Output the (X, Y) coordinate of the center of the cell containing the given text.  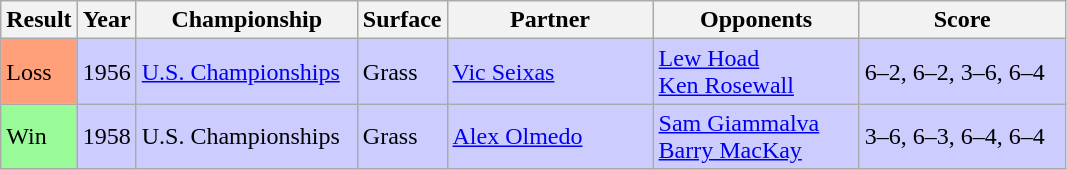
6–2, 6–2, 3–6, 6–4 (962, 72)
Loss (39, 72)
Surface (402, 20)
Win (39, 136)
Championship (246, 20)
Vic Seixas (550, 72)
Sam Giammalva Barry MacKay (756, 136)
Score (962, 20)
Result (39, 20)
Opponents (756, 20)
1958 (106, 136)
Lew Hoad Ken Rosewall (756, 72)
Partner (550, 20)
3–6, 6–3, 6–4, 6–4 (962, 136)
Alex Olmedo (550, 136)
1956 (106, 72)
Year (106, 20)
